Locate the cell with the specified text and output its (X, Y) center coordinate. 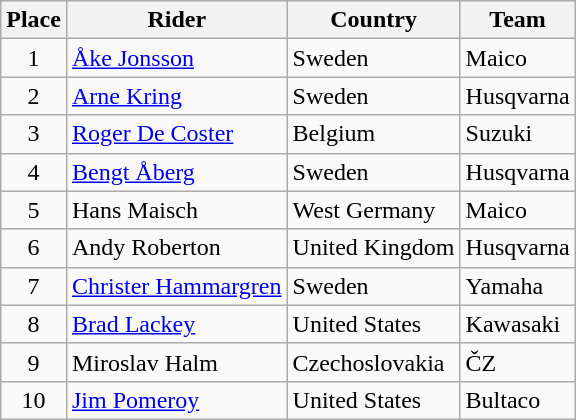
Brad Lackey (176, 324)
Jim Pomeroy (176, 400)
Bultaco (518, 400)
Place (34, 20)
Rider (176, 20)
Andy Roberton (176, 248)
Yamaha (518, 286)
6 (34, 248)
West Germany (374, 210)
Kawasaki (518, 324)
Country (374, 20)
Belgium (374, 134)
Miroslav Halm (176, 362)
8 (34, 324)
Åke Jonsson (176, 58)
5 (34, 210)
Christer Hammargren (176, 286)
Czechoslovakia (374, 362)
Team (518, 20)
United Kingdom (374, 248)
2 (34, 96)
9 (34, 362)
3 (34, 134)
Arne Kring (176, 96)
10 (34, 400)
Roger De Coster (176, 134)
ČZ (518, 362)
7 (34, 286)
Hans Maisch (176, 210)
Suzuki (518, 134)
4 (34, 172)
Bengt Åberg (176, 172)
1 (34, 58)
